For the text-containing cell, return its midpoint in [x, y] coordinate format. 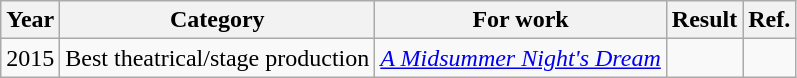
Category [218, 20]
Ref. [770, 20]
Result [704, 20]
Best theatrical/stage production [218, 58]
Year [30, 20]
For work [521, 20]
A Midsummer Night's Dream [521, 58]
2015 [30, 58]
